Identify which cell holds the provided text, then report its [x, y] central coordinate. 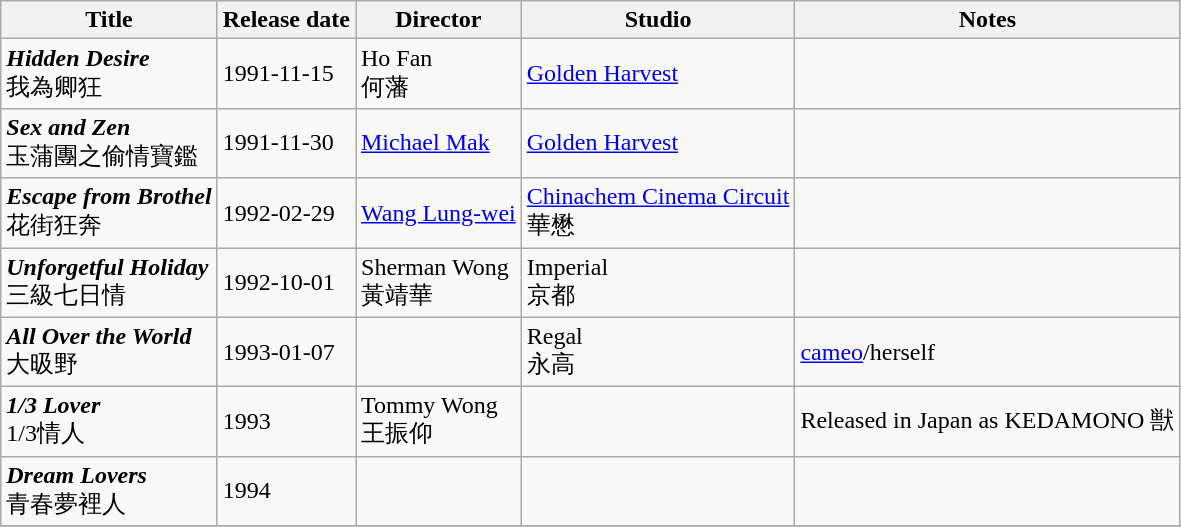
1/3 Lover1/3情人 [109, 422]
1992-02-29 [286, 213]
1994 [286, 491]
Released in Japan as KEDAMONO 獣 [988, 422]
Escape from Brothel花街狂奔 [109, 213]
Michael Mak [439, 143]
Imperial京都 [658, 283]
1993 [286, 422]
Sex and Zen玉蒲團之偷情寶鑑 [109, 143]
Ho Fan何藩 [439, 74]
All Over the World大昅野 [109, 352]
Regal永高 [658, 352]
Chinachem Cinema Circuit華懋 [658, 213]
Unforgetful Holiday三級七日情 [109, 283]
1993-01-07 [286, 352]
1991-11-15 [286, 74]
Dream Lovers青春夢裡人 [109, 491]
Notes [988, 20]
Director [439, 20]
Tommy Wong王振仰 [439, 422]
Release date [286, 20]
Studio [658, 20]
1991-11-30 [286, 143]
Sherman Wong黃靖華 [439, 283]
Wang Lung-wei [439, 213]
1992-10-01 [286, 283]
Hidden Desire我為卿狂 [109, 74]
cameo/herself [988, 352]
Title [109, 20]
